For the text-containing cell, return its midpoint in (x, y) coordinate format. 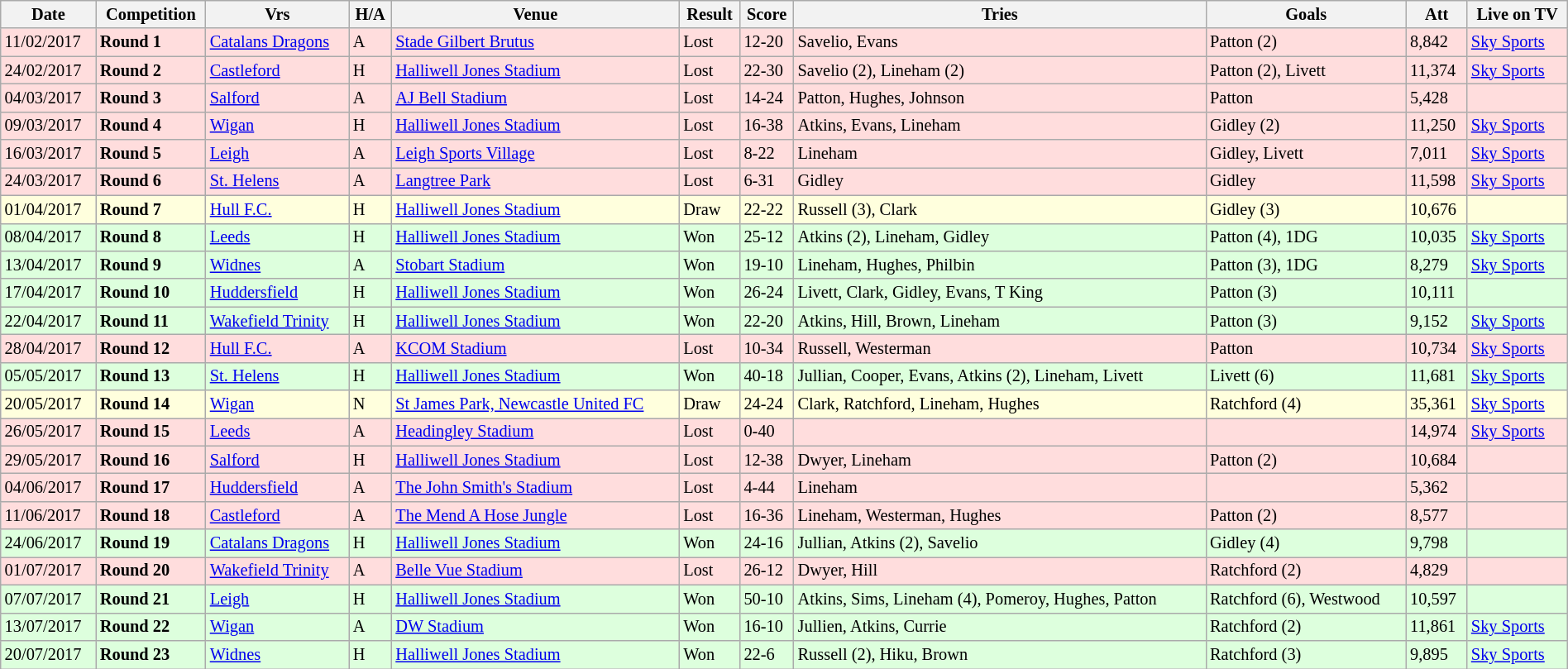
16-10 (767, 627)
10,035 (1437, 237)
Round 1 (151, 42)
Round 11 (151, 321)
20/05/2017 (48, 404)
Ratchford (3) (1306, 654)
10,734 (1437, 348)
Date (48, 14)
22-6 (767, 654)
11/06/2017 (48, 515)
Round 14 (151, 404)
35,361 (1437, 404)
Round 22 (151, 627)
Round 9 (151, 265)
13/04/2017 (48, 265)
Round 10 (151, 293)
Round 5 (151, 154)
Clark, Ratchford, Lineham, Hughes (1000, 404)
6-31 (767, 181)
Ratchford (4) (1306, 404)
11,250 (1437, 126)
16-38 (767, 126)
11,598 (1437, 181)
24/02/2017 (48, 70)
5,428 (1437, 98)
Atkins, Hill, Brown, Lineham (1000, 321)
11/02/2017 (48, 42)
Gidley, Livett (1306, 154)
10,597 (1437, 599)
Jullian, Atkins (2), Savelio (1000, 543)
Patton, Hughes, Johnson (1000, 98)
Livett (6) (1306, 376)
Langtree Park (535, 181)
24-16 (767, 543)
AJ Bell Stadium (535, 98)
16-36 (767, 515)
28/04/2017 (48, 348)
10,111 (1437, 293)
29/05/2017 (48, 460)
N (370, 404)
50-10 (767, 599)
17/04/2017 (48, 293)
Round 7 (151, 209)
Atkins (2), Lineham, Gidley (1000, 237)
Atkins, Evans, Lineham (1000, 126)
Jullien, Atkins, Currie (1000, 627)
Round 17 (151, 487)
Patton (2), Livett (1306, 70)
26/05/2017 (48, 432)
Gidley (3) (1306, 209)
Att (1437, 14)
Round 6 (151, 181)
Round 16 (151, 460)
8,577 (1437, 515)
11,374 (1437, 70)
Round 15 (151, 432)
The Mend A Hose Jungle (535, 515)
H/A (370, 14)
14-24 (767, 98)
Venue (535, 14)
26-24 (767, 293)
Round 18 (151, 515)
9,798 (1437, 543)
Belle Vue Stadium (535, 571)
Round 20 (151, 571)
10,684 (1437, 460)
22-20 (767, 321)
St James Park, Newcastle United FC (535, 404)
19-10 (767, 265)
01/07/2017 (48, 571)
Russell, Westerman (1000, 348)
Round 12 (151, 348)
Gidley (4) (1306, 543)
10-34 (767, 348)
0-40 (767, 432)
Jullian, Cooper, Evans, Atkins (2), Lineham, Livett (1000, 376)
Result (710, 14)
24-24 (767, 404)
8,279 (1437, 265)
01/04/2017 (48, 209)
09/03/2017 (48, 126)
12-38 (767, 460)
22-30 (767, 70)
Round 13 (151, 376)
04/03/2017 (48, 98)
9,152 (1437, 321)
Lineham, Westerman, Hughes (1000, 515)
Lineham, Hughes, Philbin (1000, 265)
Ratchford (6), Westwood (1306, 599)
Round 19 (151, 543)
Round 8 (151, 237)
Goals (1306, 14)
13/07/2017 (48, 627)
Stade Gilbert Brutus (535, 42)
Competition (151, 14)
16/03/2017 (48, 154)
9,895 (1437, 654)
26-12 (767, 571)
Dwyer, Hill (1000, 571)
Round 23 (151, 654)
24/03/2017 (48, 181)
12-20 (767, 42)
The John Smith's Stadium (535, 487)
Stobart Stadium (535, 265)
08/04/2017 (48, 237)
40-18 (767, 376)
Savelio, Evans (1000, 42)
11,861 (1437, 627)
Patton (3), 1DG (1306, 265)
Score (767, 14)
Round 2 (151, 70)
8-22 (767, 154)
Russell (2), Hiku, Brown (1000, 654)
KCOM Stadium (535, 348)
Round 3 (151, 98)
Round 21 (151, 599)
04/06/2017 (48, 487)
7,011 (1437, 154)
20/07/2017 (48, 654)
Patton (4), 1DG (1306, 237)
Vrs (278, 14)
11,681 (1437, 376)
Headingley Stadium (535, 432)
Atkins, Sims, Lineham (4), Pomeroy, Hughes, Patton (1000, 599)
4-44 (767, 487)
14,974 (1437, 432)
22-22 (767, 209)
Leigh Sports Village (535, 154)
8,842 (1437, 42)
Dwyer, Lineham (1000, 460)
07/07/2017 (48, 599)
Russell (3), Clark (1000, 209)
22/04/2017 (48, 321)
Gidley (2) (1306, 126)
Live on TV (1517, 14)
05/05/2017 (48, 376)
Tries (1000, 14)
Savelio (2), Lineham (2) (1000, 70)
24/06/2017 (48, 543)
5,362 (1437, 487)
Livett, Clark, Gidley, Evans, T King (1000, 293)
25-12 (767, 237)
Round 4 (151, 126)
10,676 (1437, 209)
4,829 (1437, 571)
DW Stadium (535, 627)
